Output the [X, Y] coordinate of the center of the cell containing the given text.  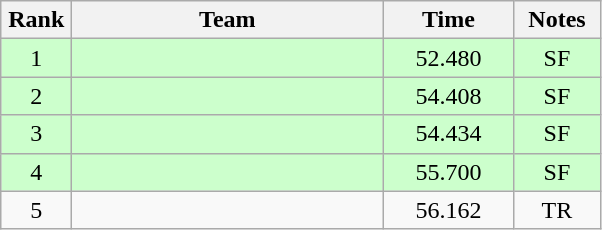
2 [36, 96]
4 [36, 172]
55.700 [448, 172]
TR [557, 210]
Time [448, 20]
5 [36, 210]
Team [228, 20]
1 [36, 58]
Rank [36, 20]
54.408 [448, 96]
56.162 [448, 210]
3 [36, 134]
54.434 [448, 134]
Notes [557, 20]
52.480 [448, 58]
